Scan for the cell matching the given text and deliver its [X, Y] coordinate at center. 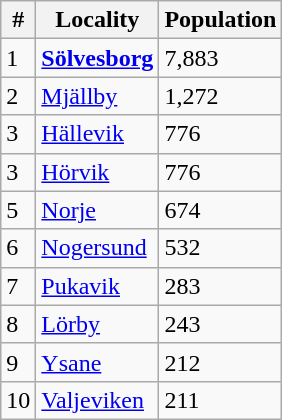
Mjällby [98, 96]
Nogersund [98, 248]
2 [18, 96]
243 [220, 324]
211 [220, 400]
7 [18, 286]
Locality [98, 20]
532 [220, 248]
6 [18, 248]
Ysane [98, 362]
1,272 [220, 96]
# [18, 20]
5 [18, 210]
1 [18, 58]
212 [220, 362]
674 [220, 210]
283 [220, 286]
Valjeviken [98, 400]
Hörvik [98, 172]
7,883 [220, 58]
Norje [98, 210]
Pukavik [98, 286]
9 [18, 362]
Hällevik [98, 134]
Population [220, 20]
Lörby [98, 324]
10 [18, 400]
8 [18, 324]
Sölvesborg [98, 58]
